Return the [X, Y] coordinate for the center point of the cell that contains the specified text.  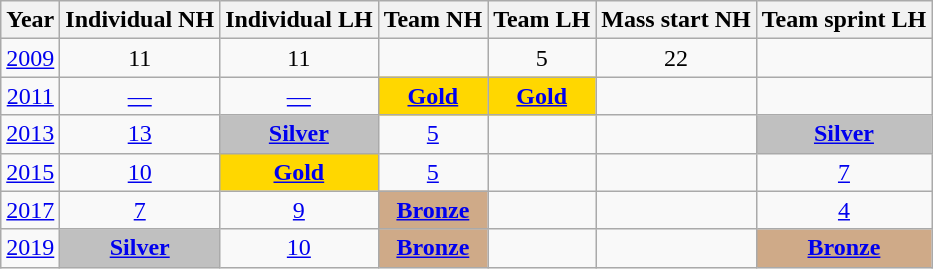
Individual NH [140, 20]
2011 [30, 96]
Year [30, 20]
Team NH [433, 20]
4 [844, 210]
2017 [30, 210]
22 [676, 58]
2019 [30, 248]
13 [140, 134]
2013 [30, 134]
Team LH [542, 20]
Mass start NH [676, 20]
2009 [30, 58]
9 [299, 210]
Individual LH [299, 20]
2015 [30, 172]
Team sprint LH [844, 20]
